Find where the given text appears and provide that cell's center as (X, Y) coordinate. 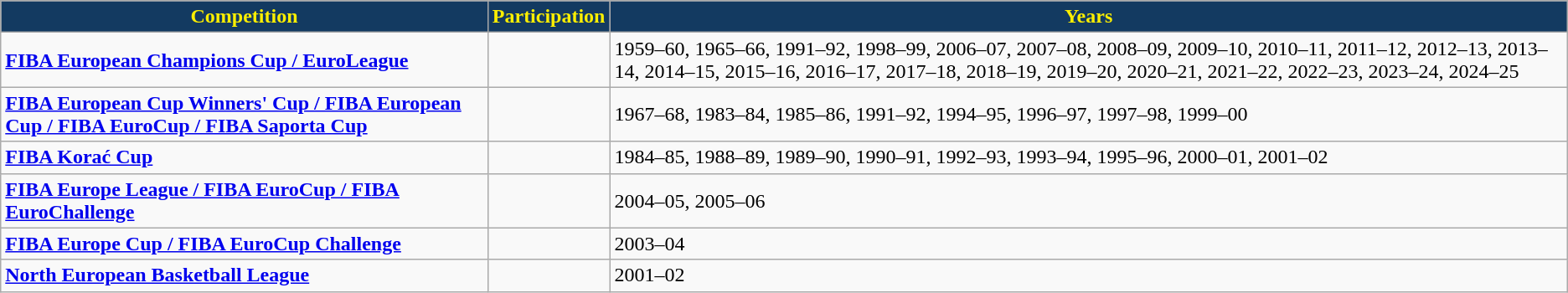
1984–85, 1988–89, 1989–90, 1990–91, 1992–93, 1993–94, 1995–96, 2000–01, 2001–02 (1089, 157)
Competition (245, 17)
2001–02 (1089, 275)
2003–04 (1089, 244)
FIBA Korać Cup (245, 157)
FIBA Europe Cup / FIBA EuroCup Challenge (245, 244)
FIBA European Cup Winners' Cup / FIBA European Cup / FIBA EuroCup / FIBA Saporta Cup (245, 114)
Participation (549, 17)
2004–05, 2005–06 (1089, 201)
Years (1089, 17)
FIBA European Champions Cup / EuroLeague (245, 60)
FIBA Europe League / FIBA EuroCup / FIBA EuroChallenge (245, 201)
North European Basketball League (245, 275)
1967–68, 1983–84, 1985–86, 1991–92, 1994–95, 1996–97, 1997–98, 1999–00 (1089, 114)
